Locate the cell with the specified text and output its (x, y) center coordinate. 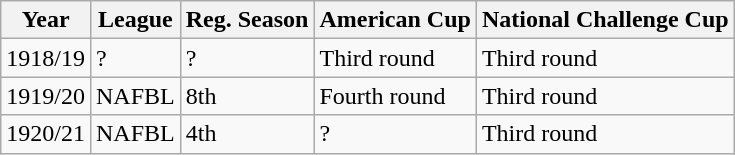
League (135, 20)
1920/21 (46, 134)
Year (46, 20)
4th (247, 134)
Fourth round (395, 96)
8th (247, 96)
1919/20 (46, 96)
National Challenge Cup (605, 20)
American Cup (395, 20)
Reg. Season (247, 20)
1918/19 (46, 58)
